Determine the [X, Y] coordinate at the center of the cell enclosing the given text.  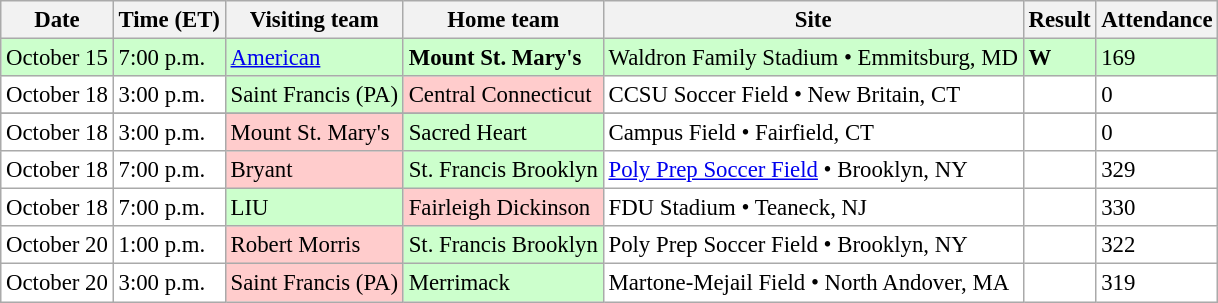
322 [1157, 245]
Home team [503, 20]
330 [1157, 208]
Site [813, 20]
1:00 p.m. [169, 245]
Robert Morris [314, 245]
Waldron Family Stadium • Emmitsburg, MD [813, 58]
Martone-Mejail Field • North Andover, MA [813, 283]
Date [57, 20]
Sacred Heart [503, 133]
Campus Field • Fairfield, CT [813, 133]
FDU Stadium • Teaneck, NJ [813, 208]
Attendance [1157, 20]
Result [1060, 20]
169 [1157, 58]
Bryant [314, 170]
Merrimack [503, 283]
LIU [314, 208]
Central Connecticut [503, 95]
American [314, 58]
W [1060, 58]
Time (ET) [169, 20]
329 [1157, 170]
Fairleigh Dickinson [503, 208]
October 15 [57, 58]
Visiting team [314, 20]
CCSU Soccer Field • New Britain, CT [813, 95]
319 [1157, 283]
